Return (x, y) of the center of cell containing provided text 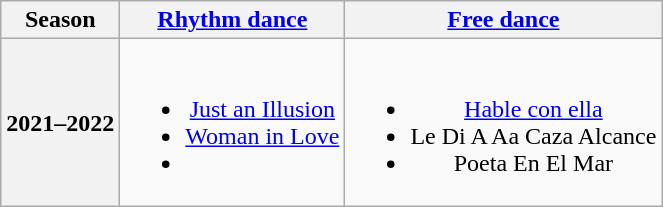
2021–2022 (60, 122)
Rhythm dance (232, 20)
Free dance (504, 20)
Hable con ella Le Di A Aa Caza Alcance Poeta En El Mar (504, 122)
Just an Illusion Woman in Love (232, 122)
Season (60, 20)
